Locate the cell with the specified text and output its [x, y] center coordinate. 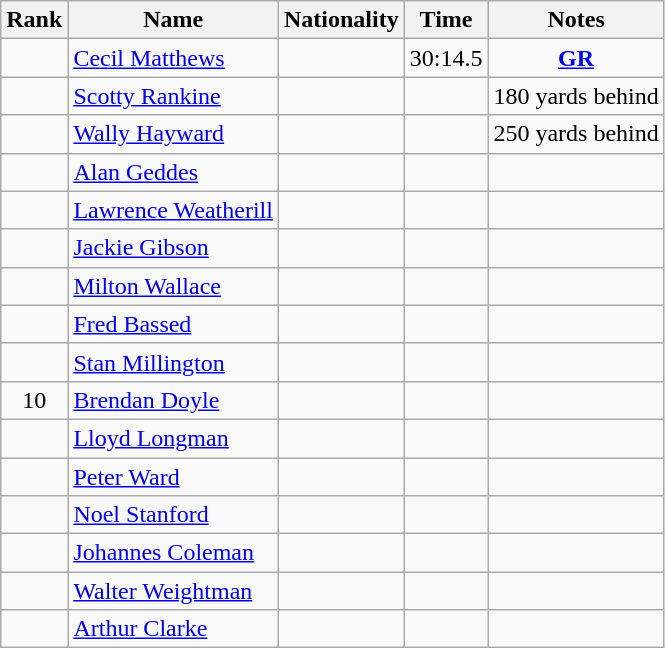
Peter Ward [174, 477]
Stan Millington [174, 362]
250 yards behind [576, 134]
Wally Hayward [174, 134]
Lloyd Longman [174, 438]
Milton Wallace [174, 286]
Rank [34, 20]
Johannes Coleman [174, 553]
Walter Weightman [174, 591]
Lawrence Weatherill [174, 210]
Name [174, 20]
Fred Bassed [174, 324]
GR [576, 58]
Arthur Clarke [174, 629]
10 [34, 400]
180 yards behind [576, 96]
Alan Geddes [174, 172]
Jackie Gibson [174, 248]
Noel Stanford [174, 515]
Cecil Matthews [174, 58]
Time [446, 20]
Nationality [341, 20]
Notes [576, 20]
Scotty Rankine [174, 96]
Brendan Doyle [174, 400]
30:14.5 [446, 58]
